Find where the given text appears and provide that cell's center as (x, y) coordinate. 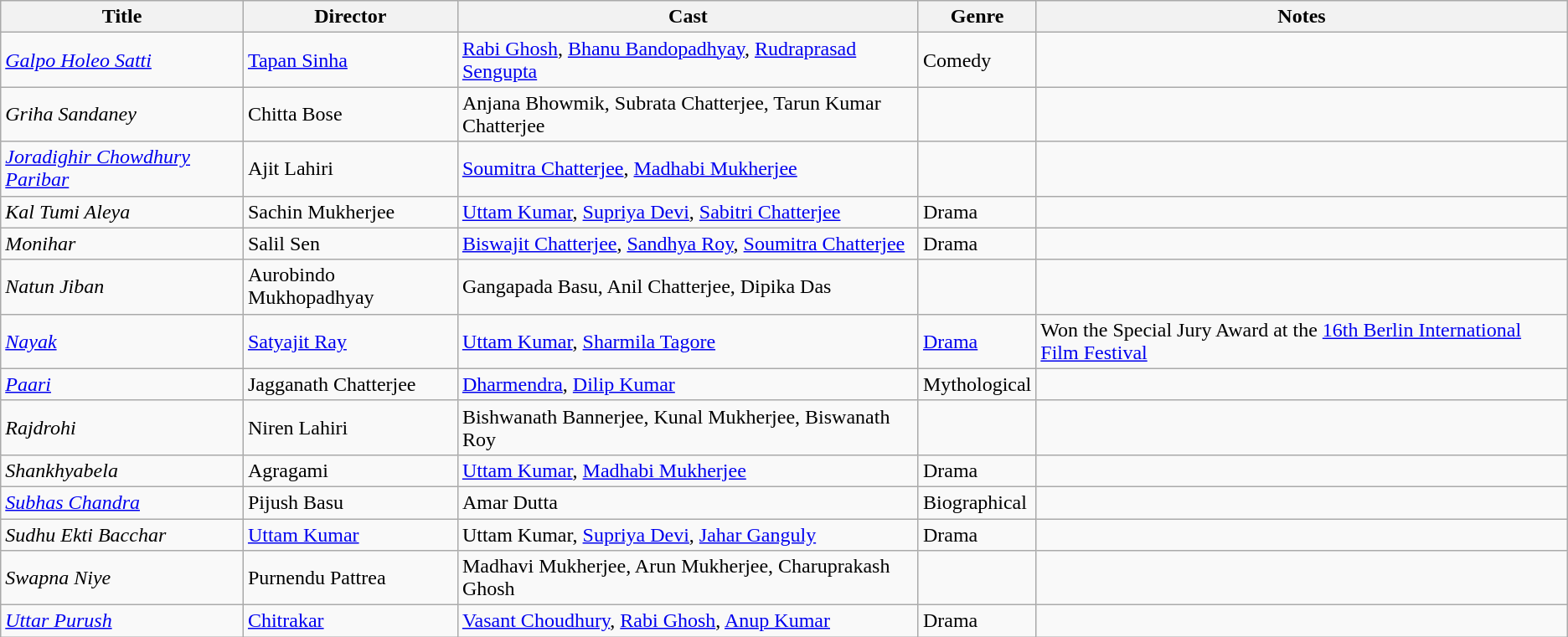
Pijush Basu (350, 502)
Swapna Niye (122, 578)
Uttar Purush (122, 621)
Won the Special Jury Award at the 16th Berlin International Film Festival (1302, 342)
Biographical (977, 502)
Chitrakar (350, 621)
Comedy (977, 60)
Genre (977, 17)
Sudhu Ekti Bacchar (122, 535)
Monihar (122, 244)
Soumitra Chatterjee, Madhabi Mukherjee (688, 169)
Amar Dutta (688, 502)
Natun Jiban (122, 286)
Subhas Chandra (122, 502)
Uttam Kumar, Supriya Devi, Sabitri Chatterjee (688, 212)
Uttam Kumar, Supriya Devi, Jahar Ganguly (688, 535)
Satyajit Ray (350, 342)
Cast (688, 17)
Niren Lahiri (350, 427)
Galpo Holeo Satti (122, 60)
Sachin Mukherjee (350, 212)
Nayak (122, 342)
Uttam Kumar (350, 535)
Rajdrohi (122, 427)
Uttam Kumar, Madhabi Mukherjee (688, 470)
Ajit Lahiri (350, 169)
Rabi Ghosh, Bhanu Bandopadhyay, Rudraprasad Sengupta (688, 60)
Notes (1302, 17)
Tapan Sinha (350, 60)
Anjana Bhowmik, Subrata Chatterjee, Tarun Kumar Chatterjee (688, 114)
Bishwanath Bannerjee, Kunal Mukherjee, Biswanath Roy (688, 427)
Mythological (977, 384)
Director (350, 17)
Salil Sen (350, 244)
Purnendu Pattrea (350, 578)
Chitta Bose (350, 114)
Joradighir Chowdhury Paribar (122, 169)
Shankhyabela (122, 470)
Title (122, 17)
Madhavi Mukherjee, Arun Mukherjee, Charuprakash Ghosh (688, 578)
Kal Tumi Aleya (122, 212)
Vasant Choudhury, Rabi Ghosh, Anup Kumar (688, 621)
Agragami (350, 470)
Dharmendra, Dilip Kumar (688, 384)
Paari (122, 384)
Uttam Kumar, Sharmila Tagore (688, 342)
Biswajit Chatterjee, Sandhya Roy, Soumitra Chatterjee (688, 244)
Griha Sandaney (122, 114)
Gangapada Basu, Anil Chatterjee, Dipika Das (688, 286)
Jagganath Chatterjee (350, 384)
Aurobindo Mukhopadhyay (350, 286)
